Capture the cell that displays the provided text and extract its [X, Y] central coordinate. 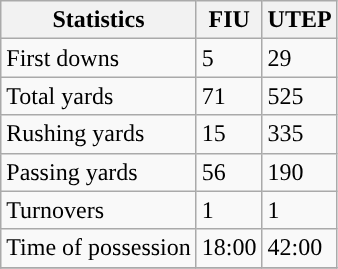
FIU [229, 20]
First downs [99, 58]
56 [229, 172]
Statistics [99, 20]
Rushing yards [99, 134]
Turnovers [99, 210]
18:00 [229, 248]
15 [229, 134]
190 [300, 172]
5 [229, 58]
Passing yards [99, 172]
335 [300, 134]
42:00 [300, 248]
Total yards [99, 96]
Time of possession [99, 248]
UTEP [300, 20]
525 [300, 96]
71 [229, 96]
29 [300, 58]
